Search for the cell housing the specified text and yield its [x, y] center coordinate. 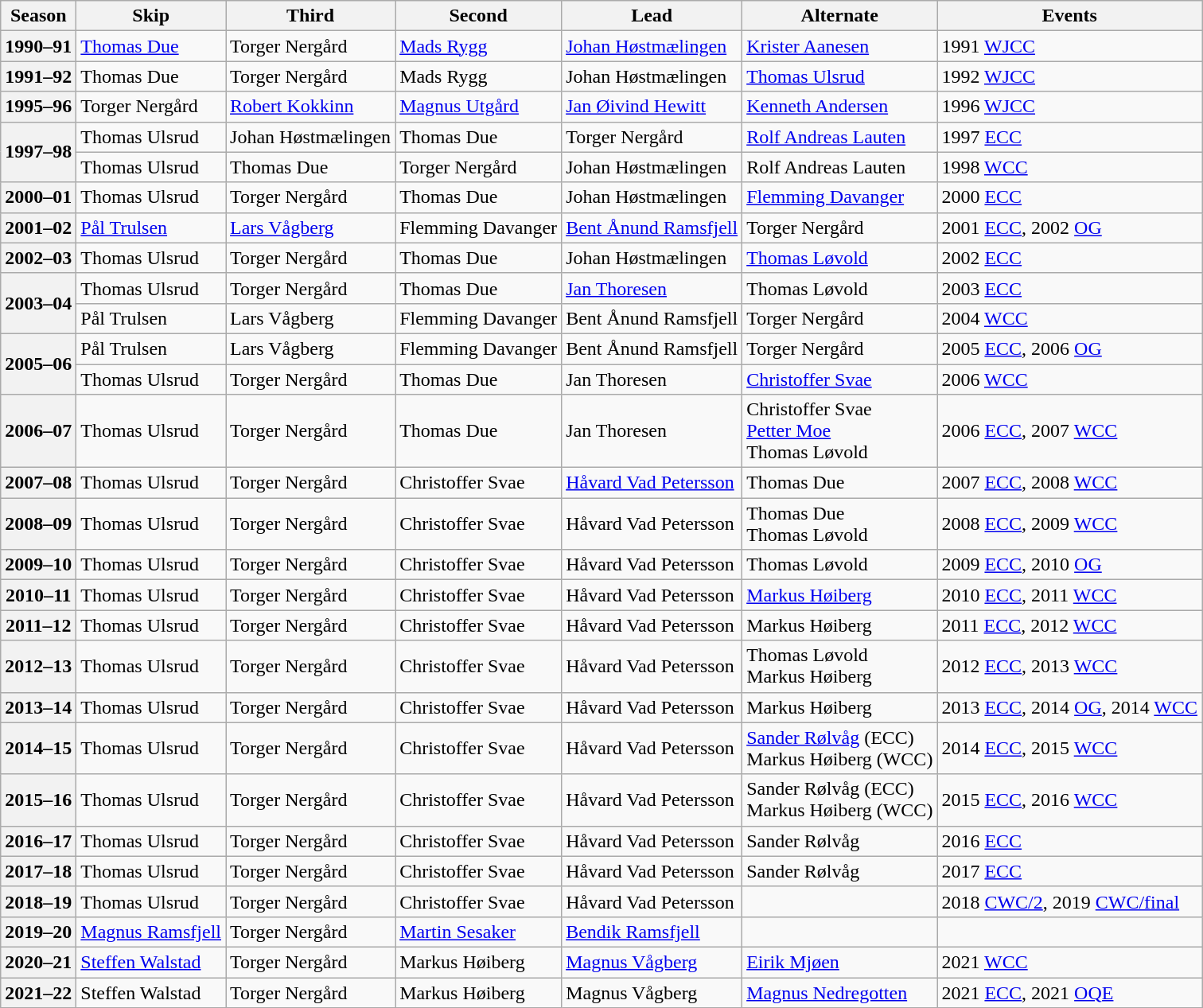
Krister Aanesen [840, 46]
2011–12 [38, 625]
2009–10 [38, 565]
2001–02 [38, 228]
Martin Sesaker [479, 932]
Magnus Utgård [479, 107]
Kenneth Andersen [840, 107]
2007 ECC, 2008 WCC [1069, 483]
1997–98 [38, 152]
2013–14 [38, 707]
2006 WCC [1069, 379]
2010 ECC, 2011 WCC [1069, 595]
2004 WCC [1069, 318]
1995–96 [38, 107]
2006 ECC, 2007 WCC [1069, 431]
1992 WJCC [1069, 76]
2003–04 [38, 303]
2018–19 [38, 901]
Skip [151, 16]
2005–06 [38, 364]
2005 ECC, 2006 OG [1069, 348]
2006–07 [38, 431]
Alternate [840, 16]
1997 ECC [1069, 137]
2008 ECC, 2009 WCC [1069, 523]
2018 CWC/2, 2019 CWC/final [1069, 901]
Thomas DueThomas Løvold [840, 523]
Magnus Nedregotten [840, 992]
2012 ECC, 2013 WCC [1069, 667]
Lead [652, 16]
Season [38, 16]
Bendik Ramsfjell [652, 932]
1990–91 [38, 46]
2001 ECC, 2002 OG [1069, 228]
2014–15 [38, 748]
2017–18 [38, 871]
2003 ECC [1069, 288]
Christoffer SvaePetter MoeThomas Løvold [840, 431]
1998 WCC [1069, 167]
Third [310, 16]
2015–16 [38, 800]
2009 ECC, 2010 OG [1069, 565]
2000 ECC [1069, 197]
Eirik Mjøen [840, 962]
2000–01 [38, 197]
Magnus Ramsfjell [151, 932]
Robert Kokkinn [310, 107]
2016–17 [38, 841]
1991 WJCC [1069, 46]
2016 ECC [1069, 841]
2021–22 [38, 992]
2019–20 [38, 932]
2015 ECC, 2016 WCC [1069, 800]
2011 ECC, 2012 WCC [1069, 625]
2008–09 [38, 523]
Second [479, 16]
2007–08 [38, 483]
2017 ECC [1069, 871]
2010–11 [38, 595]
2002–03 [38, 258]
Events [1069, 16]
2021 WCC [1069, 962]
Jan Øivind Hewitt [652, 107]
2021 ECC, 2021 OQE [1069, 992]
1991–92 [38, 76]
2012–13 [38, 667]
2020–21 [38, 962]
2014 ECC, 2015 WCC [1069, 748]
2013 ECC, 2014 OG, 2014 WCC [1069, 707]
1996 WJCC [1069, 107]
Thomas LøvoldMarkus Høiberg [840, 667]
2002 ECC [1069, 258]
